From the cell containing the given text, extract its center point as (X, Y) coordinate. 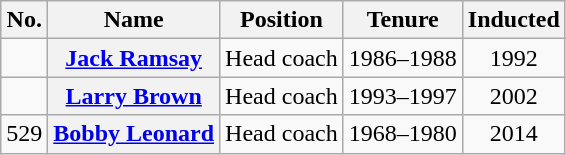
Position (282, 20)
Name (134, 20)
Inducted (514, 20)
2002 (514, 96)
Tenure (402, 20)
Jack Ramsay (134, 58)
Bobby Leonard (134, 134)
No. (24, 20)
1986–1988 (402, 58)
2014 (514, 134)
1968–1980 (402, 134)
1993–1997 (402, 96)
1992 (514, 58)
529 (24, 134)
Larry Brown (134, 96)
